Extract the (X, Y) coordinate from the center of the cell holding the provided text.  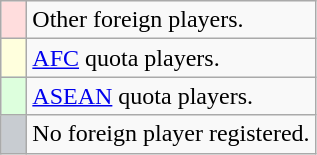
No foreign player registered. (171, 134)
Other foreign players. (171, 20)
AFC quota players. (171, 58)
ASEAN quota players. (171, 96)
